Pinpoint the cell where the given text exists, returning its [x, y] midpoint coordinate. 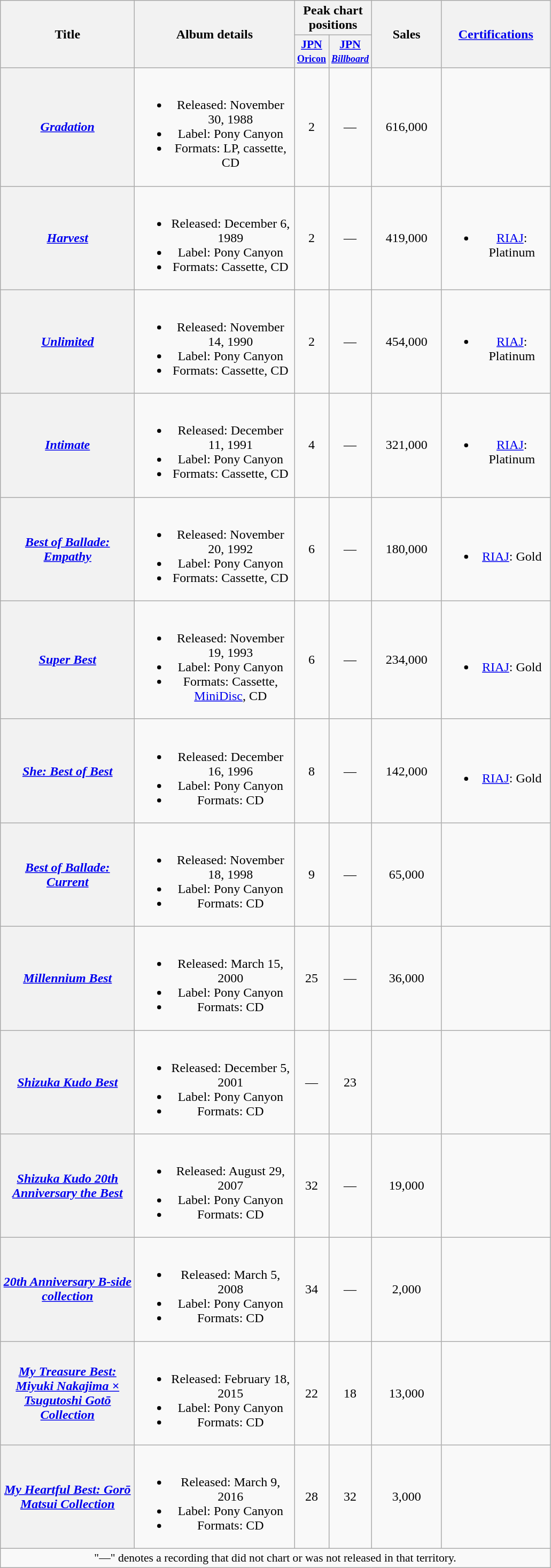
34 [312, 1290]
234,000 [406, 659]
Released: November 14, 1990Label: Pony CanyonFormats: Cassette, CD [215, 341]
Released: November 30, 1988Label: Pony CanyonFormats: LP, cassette, CD [215, 127]
36,000 [406, 978]
8 [312, 771]
142,000 [406, 771]
18 [350, 1393]
JPNOricon [312, 51]
180,000 [406, 549]
22 [312, 1393]
19,000 [406, 1186]
23 [350, 1082]
419,000 [406, 238]
454,000 [406, 341]
Released: December 6, 1989Label: Pony CanyonFormats: Cassette, CD [215, 238]
Album details [215, 34]
616,000 [406, 127]
Shizuka Kudo 20th Anniversary the Best [67, 1186]
Released: March 9, 2016Label: Pony CanyonFormats: CD [215, 1497]
3,000 [406, 1497]
2,000 [406, 1290]
20th Anniversary B-side collection [67, 1290]
Best of Ballade: Empathy [67, 549]
Released: December 5, 2001Label: Pony CanyonFormats: CD [215, 1082]
Peak chart positions [333, 18]
"—" denotes a recording that did not chart or was not released in that territory. [276, 1558]
28 [312, 1497]
Released: August 29, 2007Label: Pony CanyonFormats: CD [215, 1186]
9 [312, 874]
She: Best of Best [67, 771]
Released: March 5, 2008Label: Pony CanyonFormats: CD [215, 1290]
Released: November 20, 1992Label: Pony CanyonFormats: Cassette, CD [215, 549]
25 [312, 978]
Shizuka Kudo Best [67, 1082]
Sales [406, 34]
Released: December 11, 1991Label: Pony CanyonFormats: Cassette, CD [215, 445]
321,000 [406, 445]
Released: February 18, 2015Label: Pony CanyonFormats: CD [215, 1393]
Harvest [67, 238]
Released: December 16, 1996Label: Pony CanyonFormats: CD [215, 771]
My Heartful Best: Gorō Matsui Collection [67, 1497]
Unlimited [67, 341]
Best of Ballade: Current [67, 874]
Super Best [67, 659]
Released: November 19, 1993Label: Pony CanyonFormats: Cassette, MiniDisc, CD [215, 659]
Intimate [67, 445]
JPNBillboard [350, 51]
Certifications [496, 34]
Title [67, 34]
65,000 [406, 874]
Released: March 15, 2000Label: Pony CanyonFormats: CD [215, 978]
Gradation [67, 127]
4 [312, 445]
Released: November 18, 1998Label: Pony CanyonFormats: CD [215, 874]
My Treasure Best: Miyuki Nakajima × Tsugutoshi Gotō Collection [67, 1393]
Millennium Best [67, 978]
13,000 [406, 1393]
